Capture the cell that displays the provided text and extract its (x, y) central coordinate. 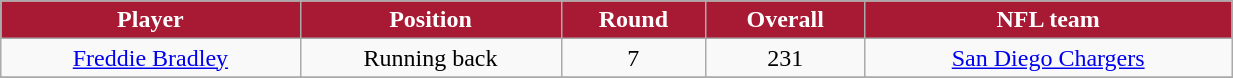
NFL team (1048, 20)
231 (786, 58)
San Diego Chargers (1048, 58)
Player (150, 20)
Round (634, 20)
Position (430, 20)
Overall (786, 20)
7 (634, 58)
Freddie Bradley (150, 58)
Running back (430, 58)
